Scan for the cell matching the given text and deliver its (x, y) coordinate at center. 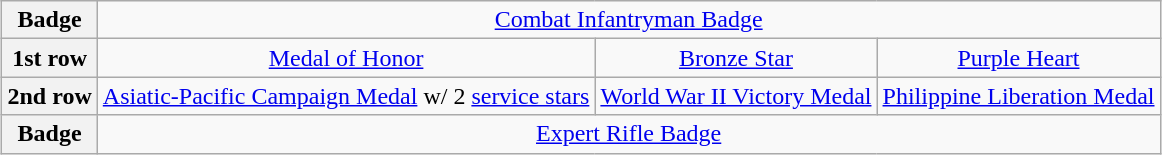
Bronze Star (736, 58)
Purple Heart (1018, 58)
Philippine Liberation Medal (1018, 96)
Combat Infantryman Badge (628, 20)
1st row (50, 58)
Asiatic-Pacific Campaign Medal w/ 2 service stars (346, 96)
Medal of Honor (346, 58)
Expert Rifle Badge (628, 134)
2nd row (50, 96)
World War II Victory Medal (736, 96)
